Return the (x, y) coordinate for the center point of the cell that contains the specified text.  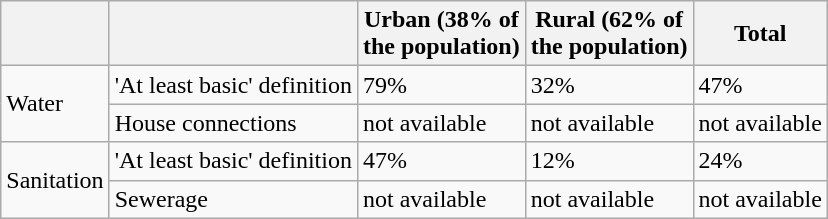
12% (609, 161)
32% (609, 85)
House connections (233, 123)
Total (760, 34)
Rural (62% ofthe population) (609, 34)
79% (441, 85)
Water (55, 104)
Sewerage (233, 199)
Sanitation (55, 180)
Urban (38% ofthe population) (441, 34)
24% (760, 161)
